Pinpoint the cell where the given text exists, returning its [X, Y] midpoint coordinate. 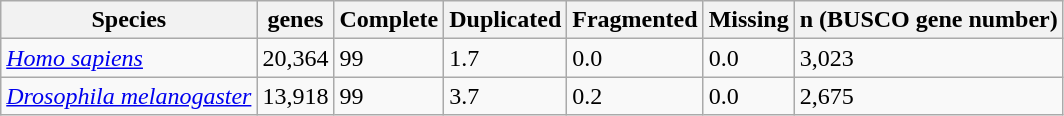
3.7 [506, 96]
2,675 [928, 96]
Complete [389, 20]
20,364 [296, 58]
0.2 [635, 96]
Fragmented [635, 20]
1.7 [506, 58]
genes [296, 20]
Species [129, 20]
Missing [748, 20]
Homo sapiens [129, 58]
3,023 [928, 58]
13,918 [296, 96]
n (BUSCO gene number) [928, 20]
Drosophila melanogaster [129, 96]
Duplicated [506, 20]
